Extract the (X, Y) coordinate from the center of the cell holding the provided text.  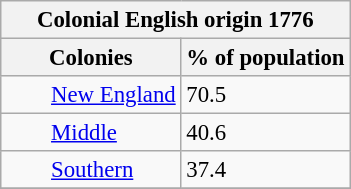
Colonies (91, 58)
70.5 (266, 95)
Colonial English origin 1776 (176, 20)
% of population (266, 58)
37.4 (266, 170)
Middle (91, 133)
New England (91, 95)
40.6 (266, 133)
Southern (91, 170)
